Capture the cell that displays the provided text and extract its [X, Y] central coordinate. 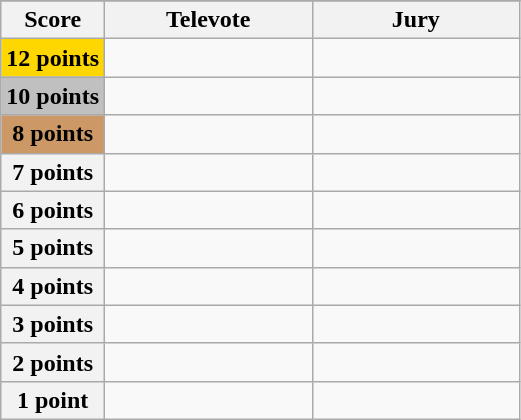
1 point [53, 400]
Televote [209, 20]
4 points [53, 286]
10 points [53, 96]
7 points [53, 172]
3 points [53, 324]
8 points [53, 134]
2 points [53, 362]
6 points [53, 210]
Score [53, 20]
Jury [416, 20]
12 points [53, 58]
5 points [53, 248]
